Return [X, Y] of the center of cell containing provided text 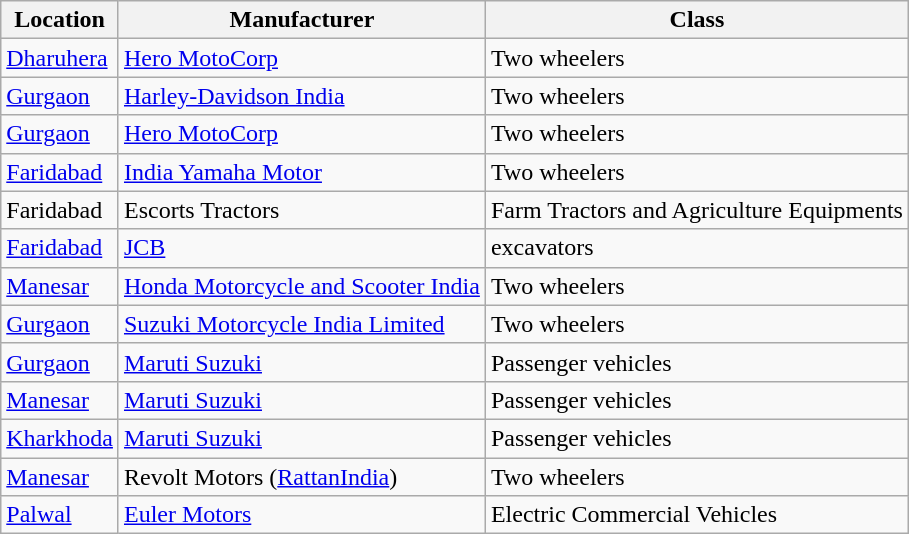
excavators [696, 248]
Electric Commercial Vehicles [696, 515]
Manufacturer [302, 20]
Harley-Davidson India [302, 96]
Escorts Tractors [302, 210]
Location [60, 20]
Palwal [60, 515]
Farm Tractors and Agriculture Equipments [696, 210]
Euler Motors [302, 515]
Kharkhoda [60, 438]
Suzuki Motorcycle India Limited [302, 324]
JCB [302, 248]
Honda Motorcycle and Scooter India [302, 286]
Class [696, 20]
Dharuhera [60, 58]
Revolt Motors (RattanIndia) [302, 477]
India Yamaha Motor [302, 172]
